Return [x, y] of the center of cell containing provided text 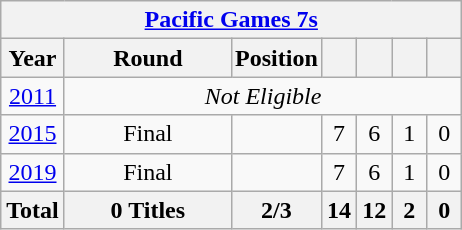
12 [374, 210]
14 [340, 210]
Position [276, 58]
Not Eligible [263, 96]
0 Titles [148, 210]
2011 [33, 96]
2/3 [276, 210]
Round [148, 58]
Total [33, 210]
2019 [33, 172]
2 [410, 210]
Year [33, 58]
Pacific Games 7s [232, 20]
2015 [33, 134]
